Pinpoint the cell where the given text exists, returning its (x, y) midpoint coordinate. 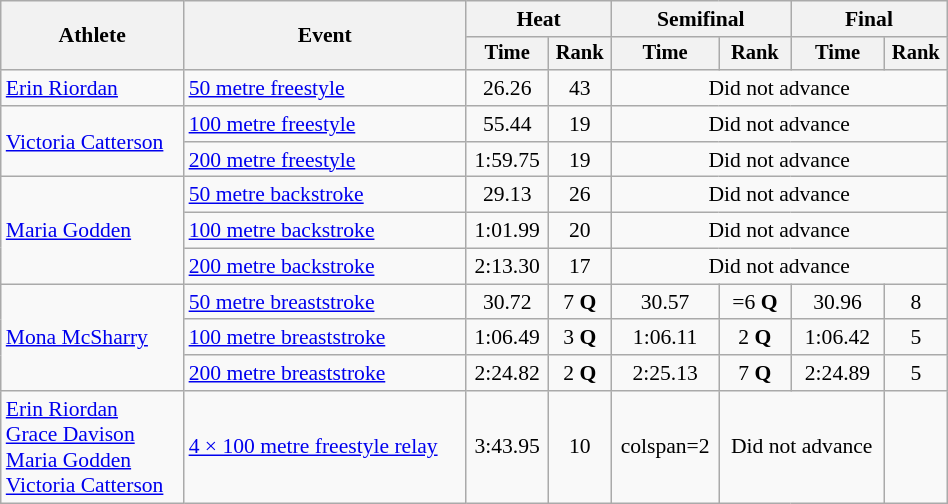
Semifinal (700, 19)
17 (580, 267)
1:06.11 (665, 338)
4 × 100 metre freestyle relay (325, 447)
Heat (538, 19)
200 metre breaststroke (325, 373)
200 metre freestyle (325, 160)
2:13.30 (507, 267)
3 Q (580, 338)
Mona McSharry (92, 338)
100 metre backstroke (325, 231)
50 metre backstroke (325, 195)
Victoria Catterson (92, 142)
Athlete (92, 36)
colspan=2 (665, 447)
Erin RiordanGrace DavisonMaria GoddenVictoria Catterson (92, 447)
Event (325, 36)
50 metre freestyle (325, 88)
30.72 (507, 302)
Maria Godden (92, 230)
2:25.13 (665, 373)
30.57 (665, 302)
100 metre breaststroke (325, 338)
1:59.75 (507, 160)
43 (580, 88)
26 (580, 195)
200 metre backstroke (325, 267)
1:01.99 (507, 231)
55.44 (507, 124)
26.26 (507, 88)
1:06.49 (507, 338)
Final (870, 19)
=6 Q (754, 302)
2:24.89 (838, 373)
29.13 (507, 195)
2:24.82 (507, 373)
30.96 (838, 302)
20 (580, 231)
8 (916, 302)
100 metre freestyle (325, 124)
50 metre breaststroke (325, 302)
Erin Riordan (92, 88)
1:06.42 (838, 338)
10 (580, 447)
3:43.95 (507, 447)
